Extract the (X, Y) coordinate from the center of the cell holding the provided text.  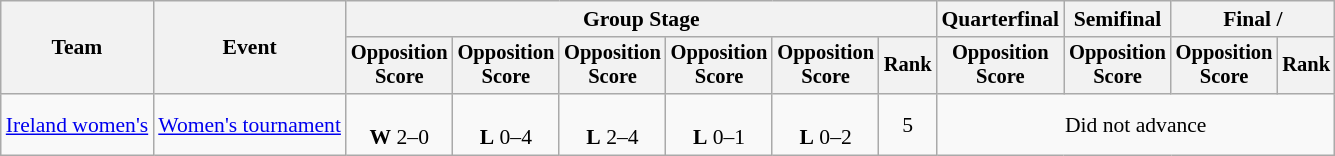
5 (908, 124)
Group Stage (642, 19)
L 0–4 (506, 124)
L 0–1 (720, 124)
Ireland women's (77, 124)
Semifinal (1118, 19)
W 2–0 (400, 124)
Event (250, 48)
L 0–2 (826, 124)
Did not advance (1136, 124)
Team (77, 48)
Final / (1253, 19)
Quarterfinal (1001, 19)
L 2–4 (612, 124)
Women's tournament (250, 124)
